Extract the (x, y) coordinate from the center of the cell holding the provided text.  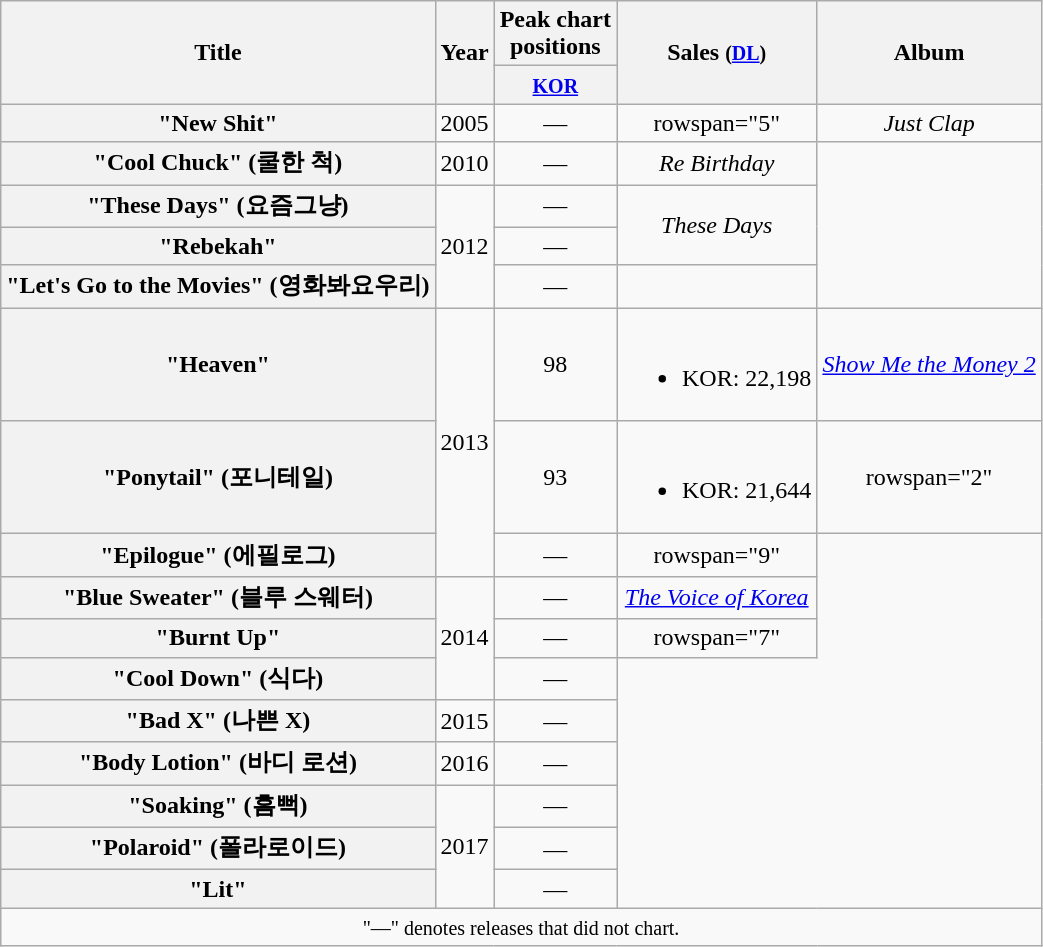
These Days (716, 224)
KOR (555, 85)
Year (464, 52)
Show Me the Money 2 (929, 364)
"Polaroid" (폴라로이드) (218, 848)
"Soaking" (흠뻑) (218, 806)
Album (929, 52)
2017 (464, 846)
2013 (464, 442)
"Burnt Up" (218, 638)
2015 (464, 722)
"Cool Chuck" (쿨한 척) (218, 164)
Re Birthday (716, 164)
"Rebekah" (218, 246)
"—" denotes releases that did not chart. (522, 927)
2005 (464, 123)
"These Days" (요즘그냥) (218, 206)
2014 (464, 638)
2010 (464, 164)
"New Shit" (218, 123)
"Ponytail" (포니테일) (218, 478)
rowspan="7" (716, 638)
"Epilogue" (에필로그) (218, 556)
"Heaven" (218, 364)
Title (218, 52)
rowspan="9" (716, 556)
KOR: 21,644 (716, 478)
93 (555, 478)
The Voice of Korea (716, 598)
rowspan="2" (929, 478)
Sales (DL) (716, 52)
2012 (464, 246)
Just Clap (929, 123)
2016 (464, 764)
"Lit" (218, 889)
98 (555, 364)
"Blue Sweater" (블루 스웨터) (218, 598)
KOR: 22,198 (716, 364)
"Let's Go to the Movies" (영화봐요우리) (218, 286)
"Bad X" (나쁜 X) (218, 722)
"Cool Down" (식다) (218, 678)
rowspan="5" (716, 123)
Peak chart positions (555, 34)
"Body Lotion" (바디 로션) (218, 764)
